Scan for the cell matching the given text and deliver its [x, y] coordinate at center. 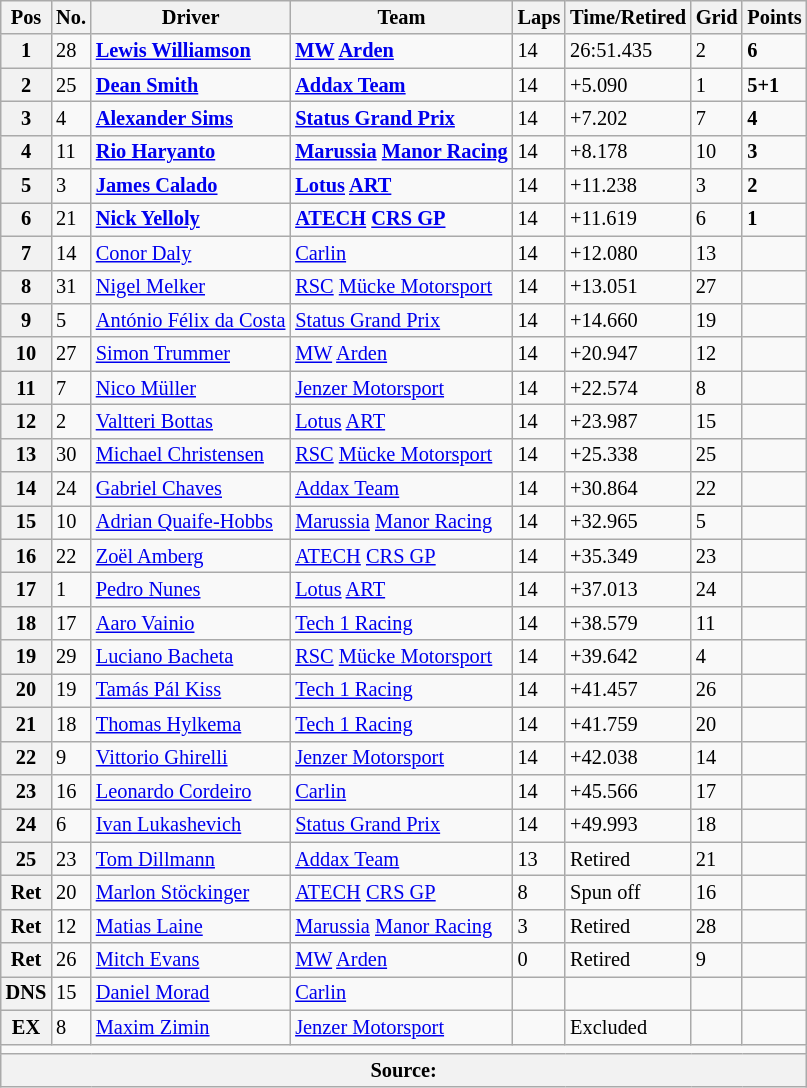
+25.338 [628, 455]
Pos [26, 17]
Nick Yelloly [190, 219]
+7.202 [628, 118]
Driver [190, 17]
29 [71, 657]
Gabriel Chaves [190, 489]
0 [540, 960]
+41.759 [628, 724]
Pedro Nunes [190, 589]
Dean Smith [190, 85]
30 [71, 455]
Michael Christensen [190, 455]
António Félix da Costa [190, 320]
Nico Müller [190, 388]
Leonardo Cordeiro [190, 791]
Simon Trummer [190, 354]
+11.238 [628, 186]
+8.178 [628, 152]
+39.642 [628, 657]
+5.090 [628, 85]
+14.660 [628, 320]
Luciano Bacheta [190, 657]
5+1 [774, 85]
Tom Dillmann [190, 859]
+20.947 [628, 354]
+42.038 [628, 758]
31 [71, 287]
James Calado [190, 186]
+49.993 [628, 825]
Matias Laine [190, 926]
EX [26, 1027]
+11.619 [628, 219]
Spun off [628, 892]
+38.579 [628, 623]
Lewis Williamson [190, 51]
+35.349 [628, 556]
Team [401, 17]
+13.051 [628, 287]
Thomas Hylkema [190, 724]
Time/Retired [628, 17]
+41.457 [628, 690]
Aaro Vainio [190, 623]
Marlon Stöckinger [190, 892]
Ivan Lukashevich [190, 825]
Rio Haryanto [190, 152]
No. [71, 17]
Alexander Sims [190, 118]
Vittorio Ghirelli [190, 758]
+23.987 [628, 421]
Maxim Zimin [190, 1027]
Excluded [628, 1027]
Zoël Amberg [190, 556]
Points [774, 17]
+45.566 [628, 791]
+22.574 [628, 388]
Adrian Quaife-Hobbs [190, 522]
Valtteri Bottas [190, 421]
Laps [540, 17]
Source: [404, 1070]
Nigel Melker [190, 287]
+37.013 [628, 589]
Daniel Morad [190, 993]
Mitch Evans [190, 960]
Tamás Pál Kiss [190, 690]
+30.864 [628, 489]
+32.965 [628, 522]
26:51.435 [628, 51]
DNS [26, 993]
Conor Daly [190, 253]
Grid [717, 17]
+12.080 [628, 253]
